Identify which cell holds the provided text, then report its (x, y) central coordinate. 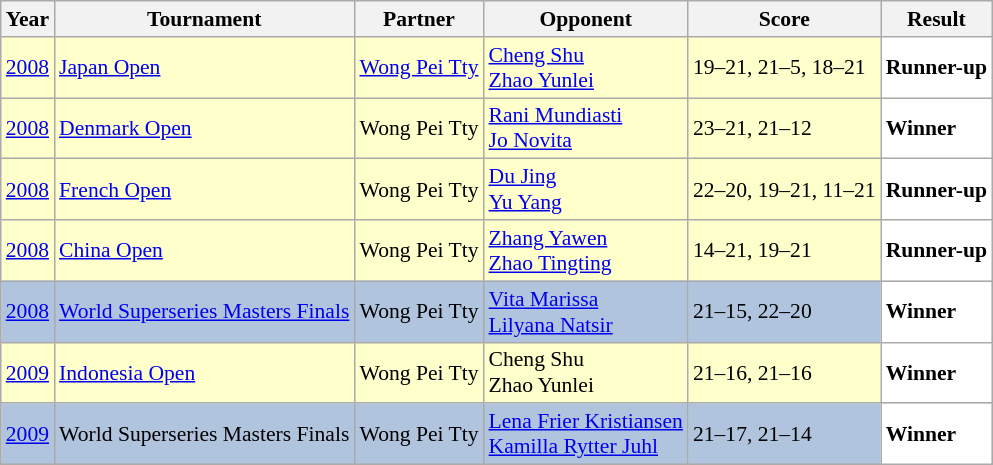
19–21, 21–5, 18–21 (784, 68)
Du Jing Yu Yang (586, 190)
Lena Frier Kristiansen Kamilla Rytter Juhl (586, 434)
Score (784, 19)
Indonesia Open (204, 372)
Year (28, 19)
21–16, 21–16 (784, 372)
China Open (204, 250)
Partner (418, 19)
22–20, 19–21, 11–21 (784, 190)
Rani Mundiasti Jo Novita (586, 128)
21–17, 21–14 (784, 434)
23–21, 21–12 (784, 128)
Denmark Open (204, 128)
14–21, 19–21 (784, 250)
Japan Open (204, 68)
Tournament (204, 19)
Zhang Yawen Zhao Tingting (586, 250)
Opponent (586, 19)
Result (936, 19)
French Open (204, 190)
21–15, 22–20 (784, 312)
Vita Marissa Lilyana Natsir (586, 312)
